Search for the cell housing the specified text and yield its (X, Y) center coordinate. 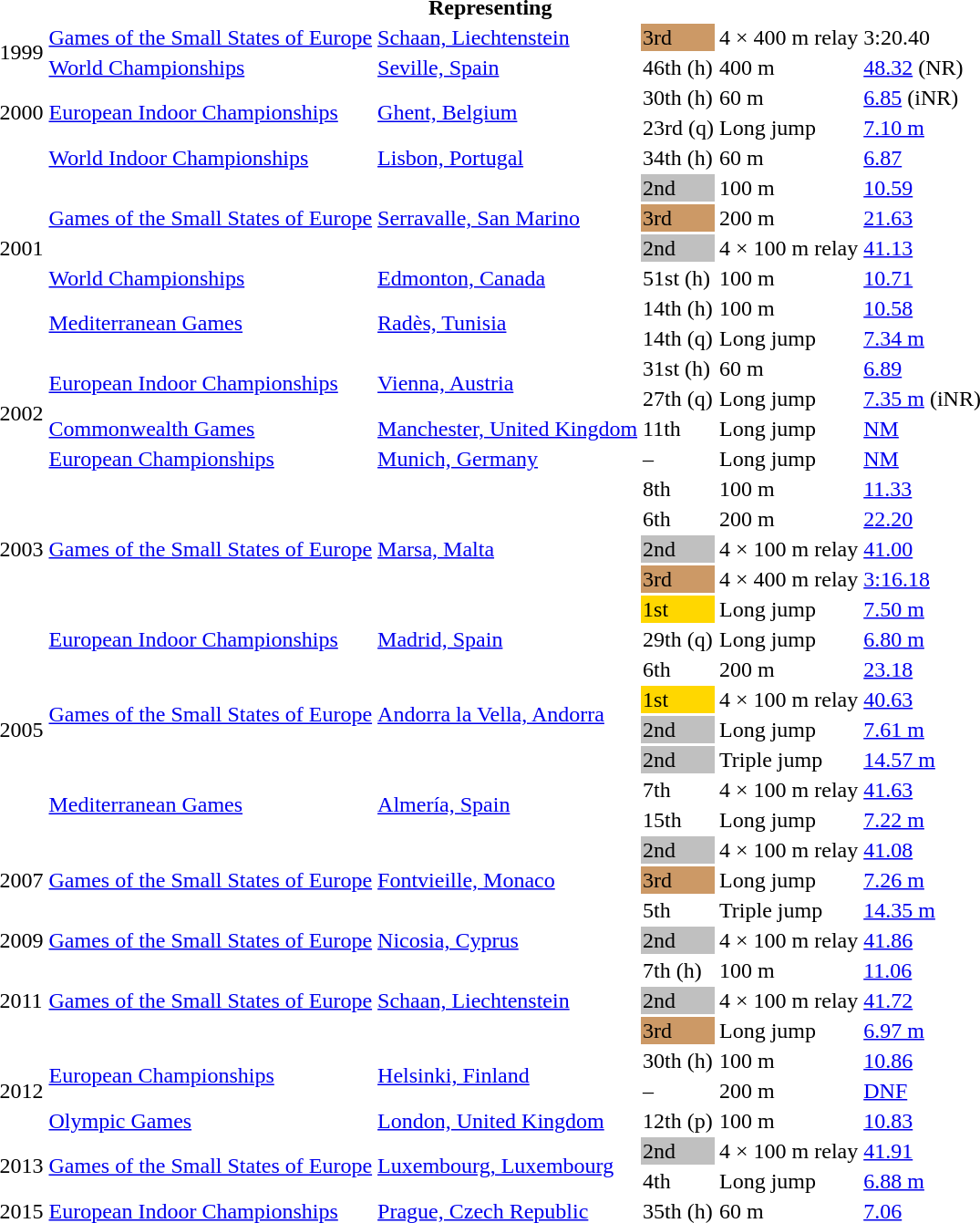
Vienna, Austria (508, 383)
Manchester, United Kingdom (508, 429)
Fontvieille, Monaco (508, 880)
Munich, Germany (508, 459)
7th (678, 790)
Andorra la Vella, Andorra (508, 715)
Edmonton, Canada (508, 278)
5th (678, 910)
51st (h) (678, 278)
Helsinki, Finland (508, 1076)
Ghent, Belgium (508, 113)
400 m (789, 67)
World Indoor Championships (211, 158)
14th (h) (678, 308)
27th (q) (678, 399)
Marsa, Malta (508, 549)
12th (p) (678, 1121)
29th (q) (678, 639)
Almería, Spain (508, 804)
15th (678, 820)
34th (h) (678, 158)
14th (q) (678, 338)
7th (h) (678, 970)
46th (h) (678, 67)
Olympic Games (211, 1121)
Nicosia, Cyprus (508, 940)
Luxembourg, Luxembourg (508, 1166)
4th (678, 1181)
23rd (q) (678, 128)
11th (678, 429)
London, United Kingdom (508, 1121)
31st (h) (678, 368)
8th (678, 489)
Serravalle, San Marino (508, 218)
Radès, Tunisia (508, 323)
Commonwealth Games (211, 429)
Lisbon, Portugal (508, 158)
Madrid, Spain (508, 639)
Seville, Spain (508, 67)
